Return (x, y) of the center of cell containing provided text 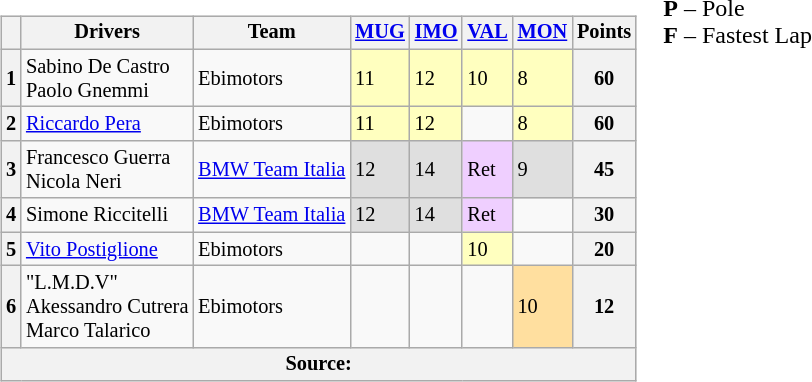
5 (11, 249)
Simone Riccitelli (107, 215)
6 (11, 307)
Team (272, 33)
9 (543, 170)
MUG (380, 33)
Vito Postiglione (107, 249)
Francesco Guerra Nicola Neri (107, 170)
Drivers (107, 33)
45 (604, 170)
VAL (487, 33)
3 (11, 170)
MON (543, 33)
30 (604, 215)
1 (11, 78)
Sabino De Castro Paolo Gnemmi (107, 78)
4 (11, 215)
Points (604, 33)
20 (604, 249)
2 (11, 124)
"L.M.D.V" Akessandro Cutrera Marco Talarico (107, 307)
Source: (318, 364)
Riccardo Pera (107, 124)
IMO (436, 33)
